Find where the given text appears and provide that cell's center as (x, y) coordinate. 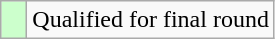
Qualified for final round (151, 20)
